Scan for the cell matching the given text and deliver its (X, Y) coordinate at center. 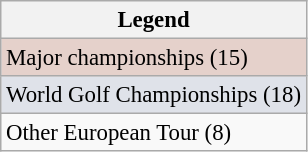
Legend (154, 20)
World Golf Championships (18) (154, 95)
Other European Tour (8) (154, 133)
Major championships (15) (154, 58)
